Return the [X, Y] coordinate for the center point of the cell that contains the specified text.  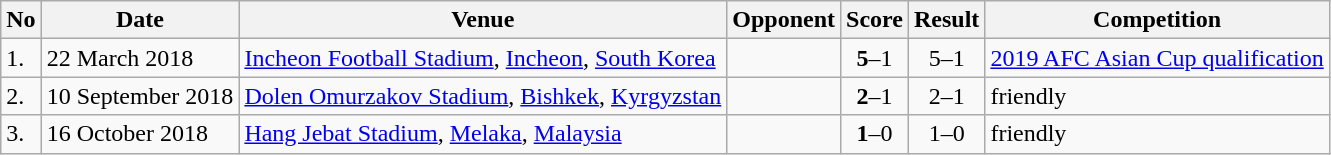
Result [946, 20]
Date [140, 20]
No [21, 20]
16 October 2018 [140, 134]
Incheon Football Stadium, Incheon, South Korea [483, 58]
22 March 2018 [140, 58]
2. [21, 96]
1. [21, 58]
Opponent [784, 20]
Hang Jebat Stadium, Melaka, Malaysia [483, 134]
10 September 2018 [140, 96]
3. [21, 134]
Score [875, 20]
Venue [483, 20]
2019 AFC Asian Cup qualification [1157, 58]
Competition [1157, 20]
Dolen Omurzakov Stadium, Bishkek, Kyrgyzstan [483, 96]
